Search for the cell housing the specified text and yield its [x, y] center coordinate. 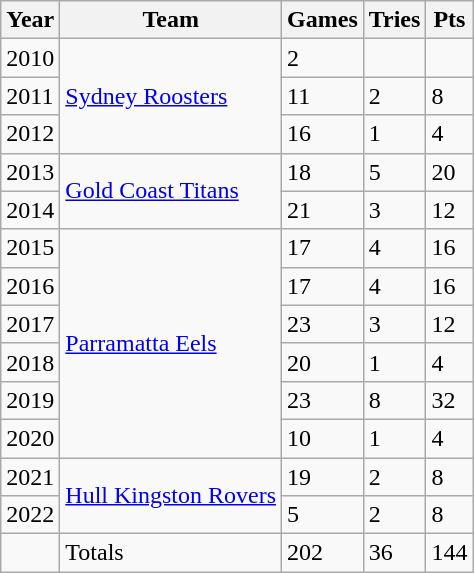
Games [323, 20]
2019 [30, 400]
Hull Kingston Rovers [171, 496]
144 [450, 553]
2017 [30, 324]
Tries [394, 20]
2013 [30, 172]
2012 [30, 134]
11 [323, 96]
Pts [450, 20]
2020 [30, 438]
Parramatta Eels [171, 343]
2018 [30, 362]
19 [323, 477]
36 [394, 553]
2014 [30, 210]
18 [323, 172]
2022 [30, 515]
2011 [30, 96]
Team [171, 20]
2016 [30, 286]
32 [450, 400]
21 [323, 210]
2021 [30, 477]
2015 [30, 248]
10 [323, 438]
2010 [30, 58]
Sydney Roosters [171, 96]
Year [30, 20]
202 [323, 553]
Gold Coast Titans [171, 191]
Totals [171, 553]
